Locate the cell with the specified text and output its [x, y] center coordinate. 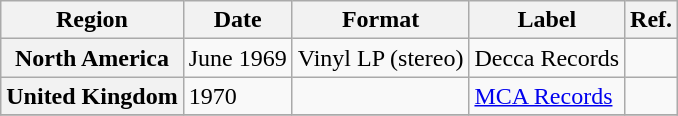
Region [92, 20]
Ref. [652, 20]
Decca Records [547, 58]
1970 [238, 96]
Vinyl LP (stereo) [380, 58]
Date [238, 20]
United Kingdom [92, 96]
North America [92, 58]
June 1969 [238, 58]
Label [547, 20]
MCA Records [547, 96]
Format [380, 20]
